Search for the cell housing the specified text and yield its [x, y] center coordinate. 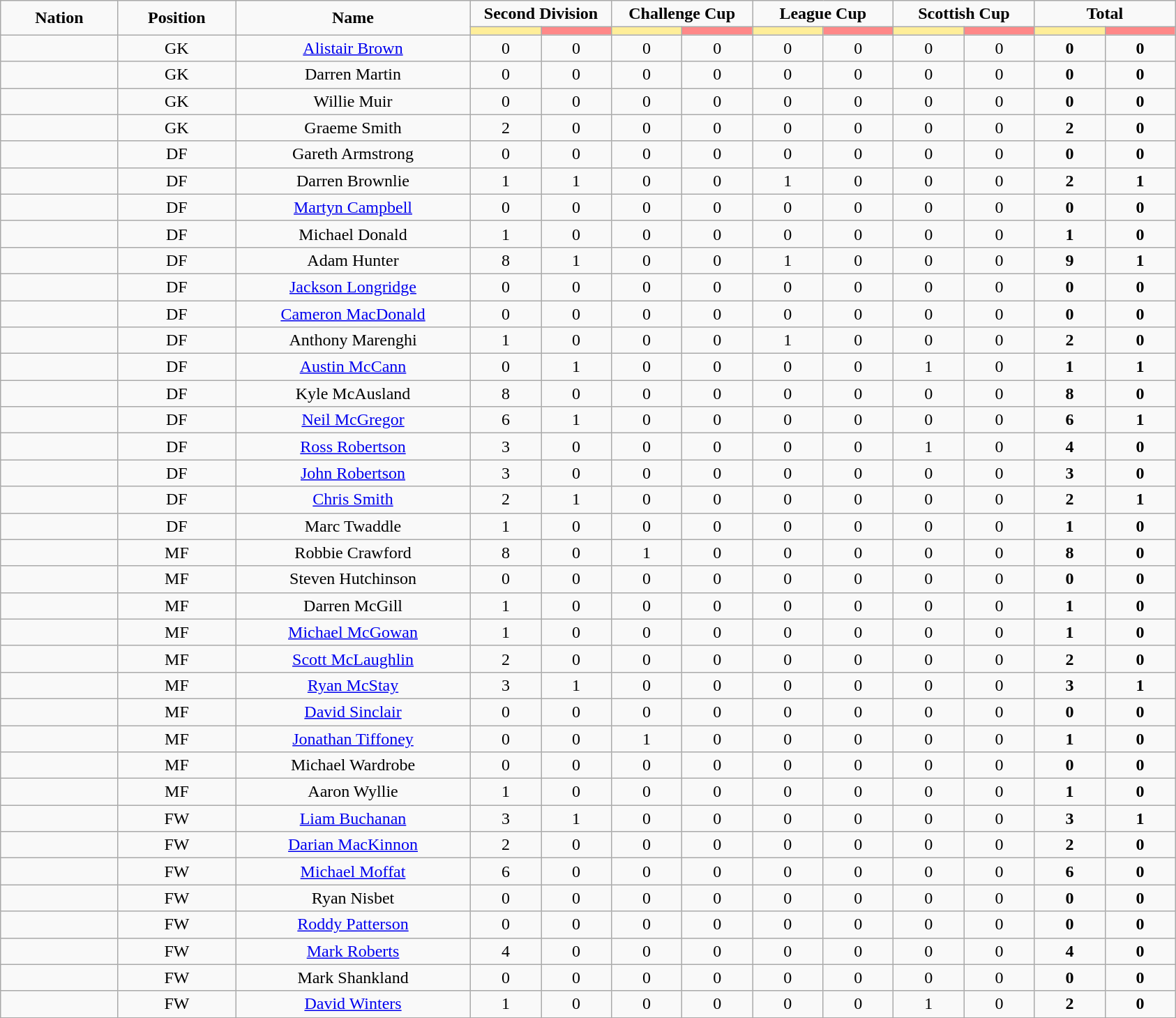
Darren McGill [353, 606]
Kyle McAusland [353, 394]
David Winters [353, 1004]
Michael McGowan [353, 632]
Chris Smith [353, 500]
Jonathan Tiffoney [353, 739]
Martyn Campbell [353, 207]
Alistair Brown [353, 48]
Cameron MacDonald [353, 313]
John Robertson [353, 473]
Name [353, 18]
Jackson Longridge [353, 287]
Marc Twaddle [353, 526]
David Sinclair [353, 712]
Total [1105, 14]
Darren Martin [353, 75]
Darian MacKinnon [353, 845]
Challenge Cup [682, 14]
Gareth Armstrong [353, 154]
Michael Moffat [353, 871]
Michael Wardrobe [353, 765]
9 [1070, 260]
Graeme Smith [353, 128]
Neil McGregor [353, 420]
Liam Buchanan [353, 818]
Second Division [541, 14]
Anthony Marenghi [353, 340]
Adam Hunter [353, 260]
Scottish Cup [964, 14]
Ryan McStay [353, 685]
Roddy Patterson [353, 925]
Willie Muir [353, 101]
Ross Robertson [353, 447]
League Cup [823, 14]
Austin McCann [353, 367]
Darren Brownlie [353, 181]
Nation [59, 18]
Aaron Wyllie [353, 792]
Robbie Crawford [353, 553]
Position [176, 18]
Mark Shankland [353, 978]
Scott McLaughlin [353, 659]
Michael Donald [353, 234]
Mark Roberts [353, 951]
Steven Hutchinson [353, 579]
Ryan Nisbet [353, 898]
